Output the [X, Y] coordinate of the center of the cell containing the given text.  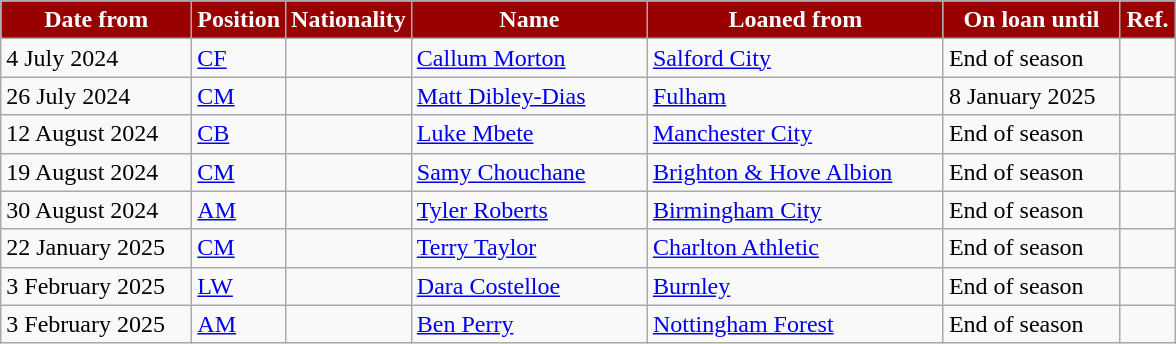
19 August 2024 [96, 172]
30 August 2024 [96, 210]
Samy Chouchane [529, 172]
22 January 2025 [96, 248]
Matt Dibley-Dias [529, 96]
Ben Perry [529, 324]
CF [239, 58]
Salford City [795, 58]
Burnley [795, 286]
Birmingham City [795, 210]
Position [239, 20]
Loaned from [795, 20]
26 July 2024 [96, 96]
Luke Mbete [529, 134]
8 January 2025 [1031, 96]
LW [239, 286]
Nottingham Forest [795, 324]
Ref. [1147, 20]
Name [529, 20]
Terry Taylor [529, 248]
CB [239, 134]
Callum Morton [529, 58]
Fulham [795, 96]
4 July 2024 [96, 58]
Charlton Athletic [795, 248]
Date from [96, 20]
Nationality [349, 20]
12 August 2024 [96, 134]
Dara Costelloe [529, 286]
Manchester City [795, 134]
On loan until [1031, 20]
Brighton & Hove Albion [795, 172]
Tyler Roberts [529, 210]
